Output the (x, y) coordinate of the center of the cell containing the given text.  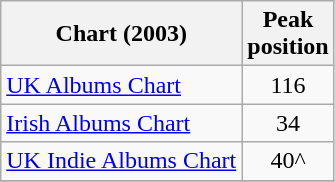
34 (288, 123)
116 (288, 85)
Irish Albums Chart (122, 123)
40^ (288, 161)
Chart (2003) (122, 34)
Peakposition (288, 34)
UK Albums Chart (122, 85)
UK Indie Albums Chart (122, 161)
